Pinpoint the cell where the given text exists, returning its [X, Y] midpoint coordinate. 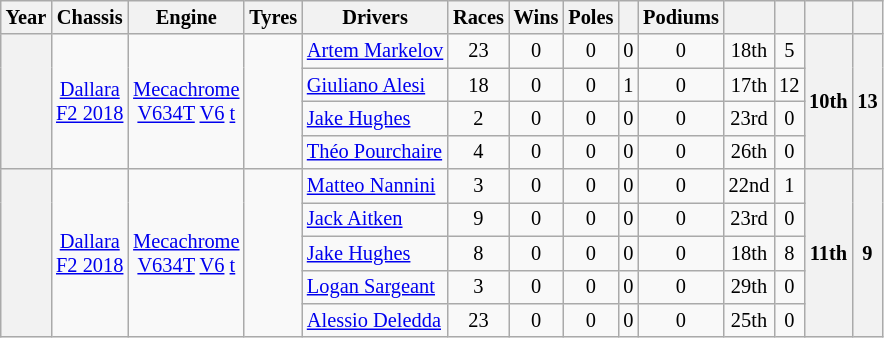
18 [478, 85]
Théo Pourchaire [375, 152]
Drivers [375, 17]
4 [478, 152]
Logan Sargeant [375, 287]
25th [749, 320]
Alessio Deledda [375, 320]
22nd [749, 186]
Year [26, 17]
29th [749, 287]
5 [789, 51]
12 [789, 85]
Chassis [90, 17]
13 [867, 102]
Wins [536, 17]
Engine [186, 17]
Races [478, 17]
Giuliano Alesi [375, 85]
17th [749, 85]
2 [478, 118]
10th [828, 102]
Tyres [273, 17]
Poles [590, 17]
Matteo Nannini [375, 186]
Jack Aitken [375, 219]
Artem Markelov [375, 51]
26th [749, 152]
11th [828, 253]
Podiums [681, 17]
